Scan for the cell matching the given text and deliver its [x, y] coordinate at center. 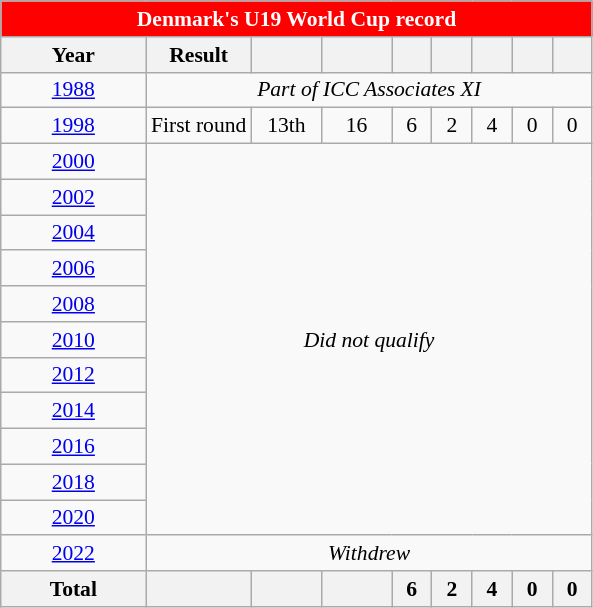
2020 [74, 518]
2004 [74, 233]
Part of ICC Associates XI [369, 90]
1998 [74, 126]
2016 [74, 447]
2006 [74, 269]
Total [74, 589]
13th [286, 126]
1988 [74, 90]
2012 [74, 375]
2000 [74, 162]
Result [198, 55]
Withdrew [369, 554]
2010 [74, 340]
Did not qualify [369, 340]
2008 [74, 304]
2022 [74, 554]
Denmark's U19 World Cup record [296, 19]
2014 [74, 411]
16 [356, 126]
Year [74, 55]
2018 [74, 482]
First round [198, 126]
2002 [74, 197]
